Pinpoint the cell where the given text exists, returning its (x, y) midpoint coordinate. 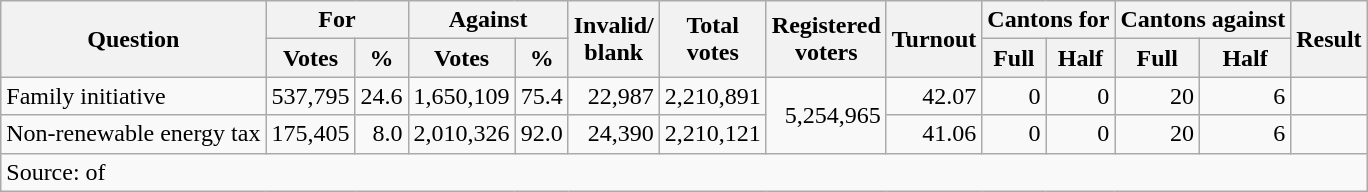
Non-renewable energy tax (134, 134)
Source: of (684, 172)
24.6 (382, 96)
2,010,326 (462, 134)
Invalid/blank (614, 39)
1,650,109 (462, 96)
Against (488, 20)
175,405 (310, 134)
2,210,891 (712, 96)
41.06 (934, 134)
Turnout (934, 39)
Family initiative (134, 96)
Cantons for (1048, 20)
Registeredvoters (826, 39)
92.0 (542, 134)
2,210,121 (712, 134)
537,795 (310, 96)
22,987 (614, 96)
5,254,965 (826, 115)
75.4 (542, 96)
For (337, 20)
42.07 (934, 96)
8.0 (382, 134)
24,390 (614, 134)
Result (1329, 39)
Cantons against (1203, 20)
Question (134, 39)
Totalvotes (712, 39)
